Extract the [x, y] coordinate from the center of the cell holding the provided text.  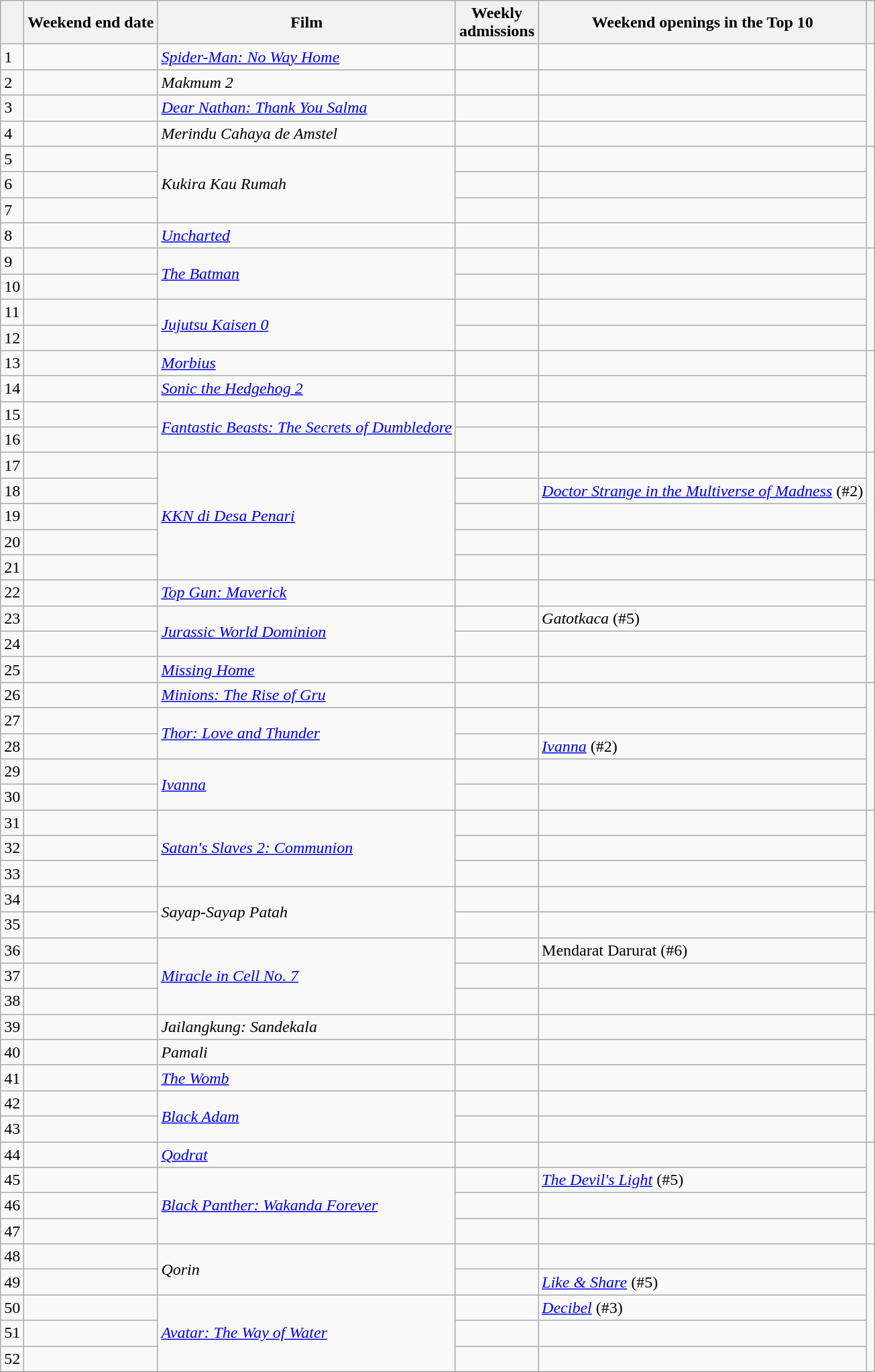
32 [12, 848]
Qorin [307, 1269]
KKN di Desa Penari [307, 516]
9 [12, 261]
Fantastic Beasts: The Secrets of Dumbledore [307, 427]
The Devil's Light (#5) [703, 1180]
41 [12, 1078]
20 [12, 542]
45 [12, 1180]
43 [12, 1129]
16 [12, 440]
44 [12, 1154]
Pamali [307, 1052]
Jujutsu Kaisen 0 [307, 325]
The Womb [307, 1078]
Black Adam [307, 1116]
22 [12, 593]
Minions: The Rise of Gru [307, 695]
Thor: Love and Thunder [307, 733]
39 [12, 1027]
Decibel (#3) [703, 1308]
49 [12, 1282]
3 [12, 108]
Film [307, 23]
Avatar: The Way of Water [307, 1333]
52 [12, 1359]
17 [12, 465]
Top Gun: Maverick [307, 593]
Jailangkung: Sandekala [307, 1027]
29 [12, 772]
Dear Nathan: Thank You Salma [307, 108]
Ivanna (#2) [703, 746]
Weeklyadmissions [496, 23]
Miracle in Cell No. 7 [307, 976]
31 [12, 823]
Qodrat [307, 1154]
Black Panther: Wakanda Forever [307, 1206]
Gatotkaca (#5) [703, 618]
47 [12, 1231]
Weekend end date [91, 23]
13 [12, 363]
26 [12, 695]
37 [12, 976]
Kukira Kau Rumah [307, 184]
Mendarat Darurat (#6) [703, 950]
46 [12, 1206]
Missing Home [307, 669]
Doctor Strange in the Multiverse of Madness (#2) [703, 491]
Weekend openings in the Top 10 [703, 23]
23 [12, 618]
4 [12, 133]
Satan's Slaves 2: Communion [307, 848]
10 [12, 286]
7 [12, 210]
36 [12, 950]
14 [12, 389]
48 [12, 1257]
1 [12, 57]
19 [12, 516]
Jurassic World Dominion [307, 631]
42 [12, 1103]
The Batman [307, 274]
12 [12, 337]
21 [12, 567]
35 [12, 925]
33 [12, 874]
25 [12, 669]
Like & Share (#5) [703, 1282]
50 [12, 1308]
Sonic the Hedgehog 2 [307, 389]
30 [12, 797]
51 [12, 1333]
Uncharted [307, 235]
18 [12, 491]
Spider-Man: No Way Home [307, 57]
34 [12, 899]
15 [12, 414]
5 [12, 159]
Makmum 2 [307, 82]
Ivanna [307, 785]
27 [12, 720]
40 [12, 1052]
2 [12, 82]
Sayap-Sayap Patah [307, 912]
8 [12, 235]
28 [12, 746]
38 [12, 1001]
Merindu Cahaya de Amstel [307, 133]
11 [12, 312]
6 [12, 184]
24 [12, 644]
Morbius [307, 363]
